Pinpoint the cell where the given text exists, returning its (X, Y) midpoint coordinate. 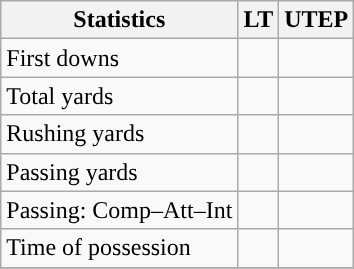
Statistics (120, 20)
UTEP (316, 20)
Total yards (120, 96)
Passing yards (120, 172)
Time of possession (120, 248)
Passing: Comp–Att–Int (120, 210)
First downs (120, 58)
Rushing yards (120, 134)
LT (258, 20)
